Search for the cell housing the specified text and yield its [X, Y] center coordinate. 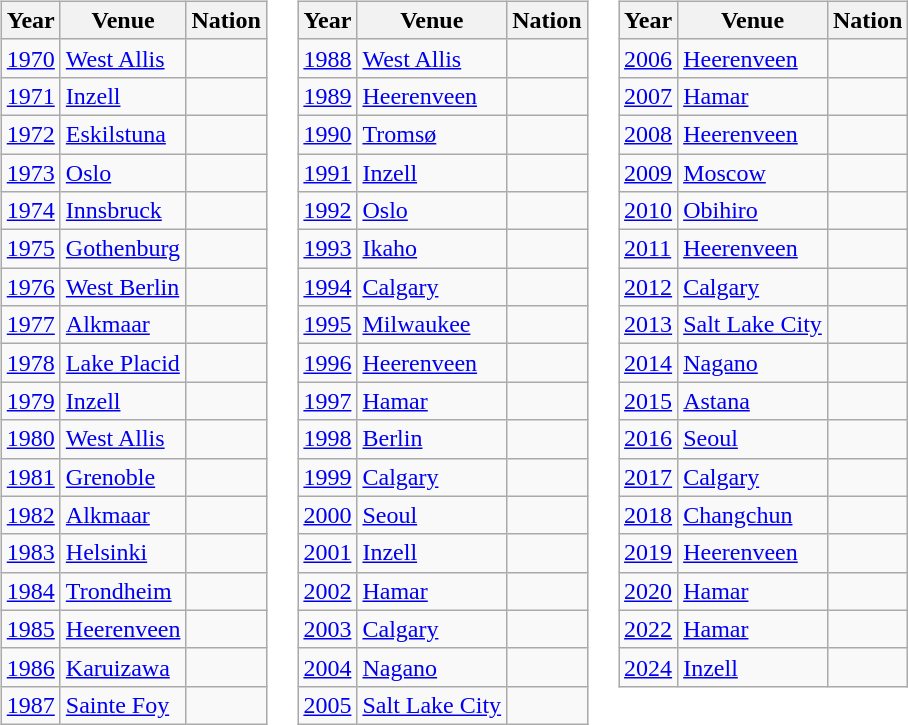
2007 [648, 96]
2008 [648, 134]
2011 [648, 249]
Milwaukee [432, 325]
1985 [30, 629]
1977 [30, 325]
1988 [328, 58]
1979 [30, 401]
1980 [30, 439]
Changchun [753, 515]
Helsinki [123, 553]
2005 [328, 705]
2018 [648, 515]
Astana [753, 401]
1992 [328, 211]
2024 [648, 667]
2022 [648, 629]
2013 [648, 325]
1981 [30, 477]
1986 [30, 667]
1974 [30, 211]
2016 [648, 439]
1991 [328, 173]
2002 [328, 591]
2020 [648, 591]
Karuizawa [123, 667]
1996 [328, 363]
1994 [328, 287]
Lake Placid [123, 363]
1995 [328, 325]
2006 [648, 58]
2019 [648, 553]
Sainte Foy [123, 705]
Trondheim [123, 591]
2017 [648, 477]
Moscow [753, 173]
2004 [328, 667]
Tromsø [432, 134]
Gothenburg [123, 249]
2015 [648, 401]
Innsbruck [123, 211]
1971 [30, 96]
1987 [30, 705]
1972 [30, 134]
1984 [30, 591]
1989 [328, 96]
1999 [328, 477]
Berlin [432, 439]
2014 [648, 363]
1975 [30, 249]
2001 [328, 553]
Ikaho [432, 249]
2012 [648, 287]
2003 [328, 629]
1976 [30, 287]
1983 [30, 553]
1978 [30, 363]
2009 [648, 173]
1997 [328, 401]
2010 [648, 211]
2000 [328, 515]
1990 [328, 134]
Grenoble [123, 477]
Obihiro [753, 211]
1998 [328, 439]
1993 [328, 249]
Eskilstuna [123, 134]
1982 [30, 515]
1970 [30, 58]
West Berlin [123, 287]
1973 [30, 173]
